Extract the (x, y) coordinate from the center of the cell holding the provided text.  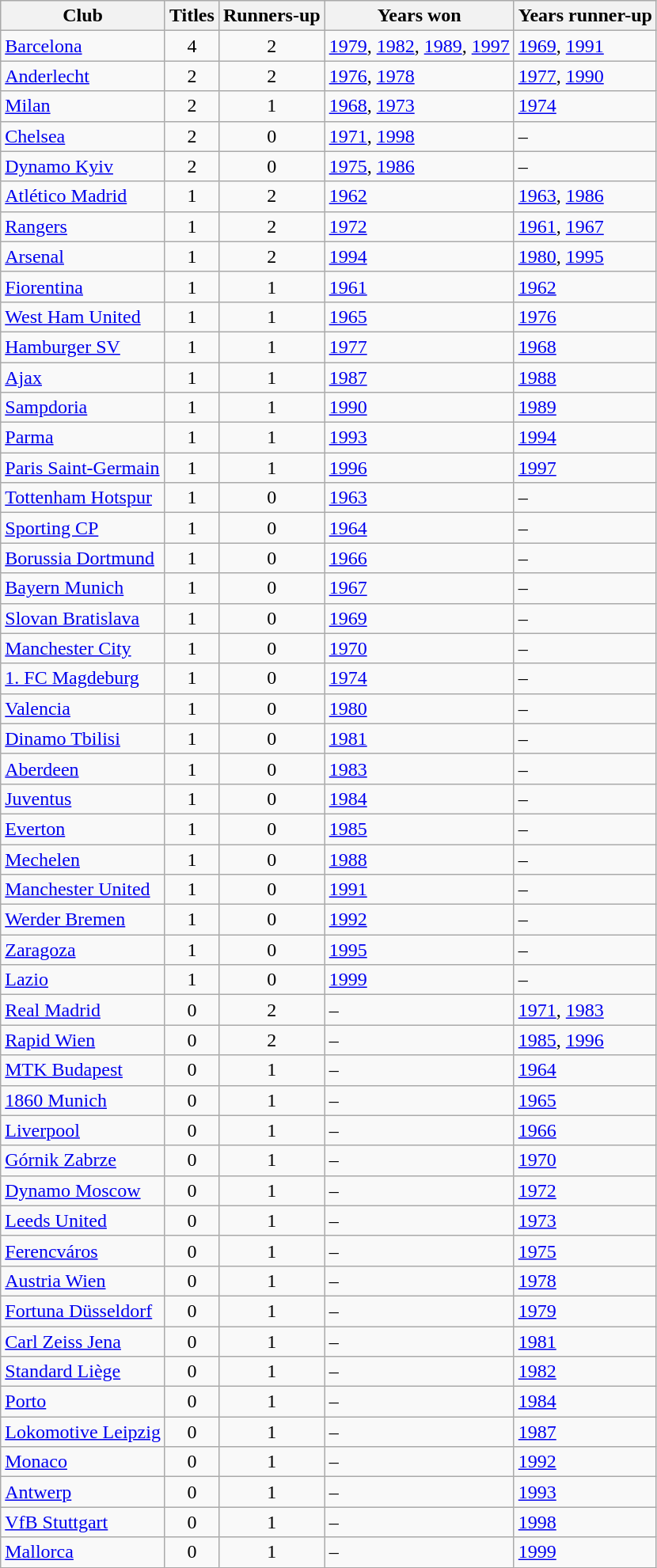
Titles (192, 16)
1980, 1995 (585, 256)
Leeds United (83, 1221)
1. FC Magdeburg (83, 678)
MTK Budapest (83, 1070)
1985, 1996 (585, 1040)
1983 (420, 769)
Liverpool (83, 1130)
1971, 1983 (585, 1010)
1985 (420, 829)
Standard Liège (83, 1372)
1998 (585, 1522)
Dynamo Moscow (83, 1190)
Parma (83, 438)
Atlético Madrid (83, 196)
Fortuna Düsseldorf (83, 1311)
Carl Zeiss Jena (83, 1342)
Manchester City (83, 648)
Real Madrid (83, 1010)
1976 (585, 317)
Monaco (83, 1462)
Porto (83, 1402)
Dynamo Kyiv (83, 166)
1963, 1986 (585, 196)
Club (83, 16)
West Ham United (83, 317)
1995 (420, 950)
1967 (420, 588)
Valencia (83, 708)
Milan (83, 106)
1977, 1990 (585, 76)
Rapid Wien (83, 1040)
Ajax (83, 378)
Everton (83, 829)
Manchester United (83, 890)
1976, 1978 (420, 76)
VfB Stuttgart (83, 1522)
Dinamo Tbilisi (83, 738)
1969, 1991 (585, 46)
Runners-up (272, 16)
1860 Munich (83, 1100)
Lazio (83, 980)
Borussia Dortmund (83, 558)
Anderlecht (83, 76)
Slovan Bratislava (83, 618)
Barcelona (83, 46)
Sampdoria (83, 408)
Lokomotive Leipzig (83, 1432)
1991 (420, 890)
1961 (420, 287)
Hamburger SV (83, 347)
1968, 1973 (420, 106)
1971, 1998 (420, 136)
1975 (585, 1251)
Mechelen (83, 859)
1961, 1967 (585, 226)
Aberdeen (83, 769)
1990 (420, 408)
Zaragoza (83, 950)
Werder Bremen (83, 920)
Chelsea (83, 136)
1979, 1982, 1989, 1997 (420, 46)
4 (192, 46)
Antwerp (83, 1492)
Sporting CP (83, 528)
1980 (420, 708)
1997 (585, 468)
Bayern Munich (83, 588)
1963 (420, 498)
Juventus (83, 799)
1973 (585, 1221)
Paris Saint-Germain (83, 468)
Ferencváros (83, 1251)
Arsenal (83, 256)
1969 (420, 618)
1978 (585, 1281)
1968 (585, 347)
Austria Wien (83, 1281)
1996 (420, 468)
Fiorentina (83, 287)
1979 (585, 1311)
1989 (585, 408)
1975, 1986 (420, 166)
1977 (420, 347)
Górnik Zabrze (83, 1160)
1982 (585, 1372)
Years won (420, 16)
Mallorca (83, 1552)
Years runner-up (585, 16)
Rangers (83, 226)
Tottenham Hotspur (83, 498)
